Detect which cell encompasses the target text, then output its (x, y) center coordinate. 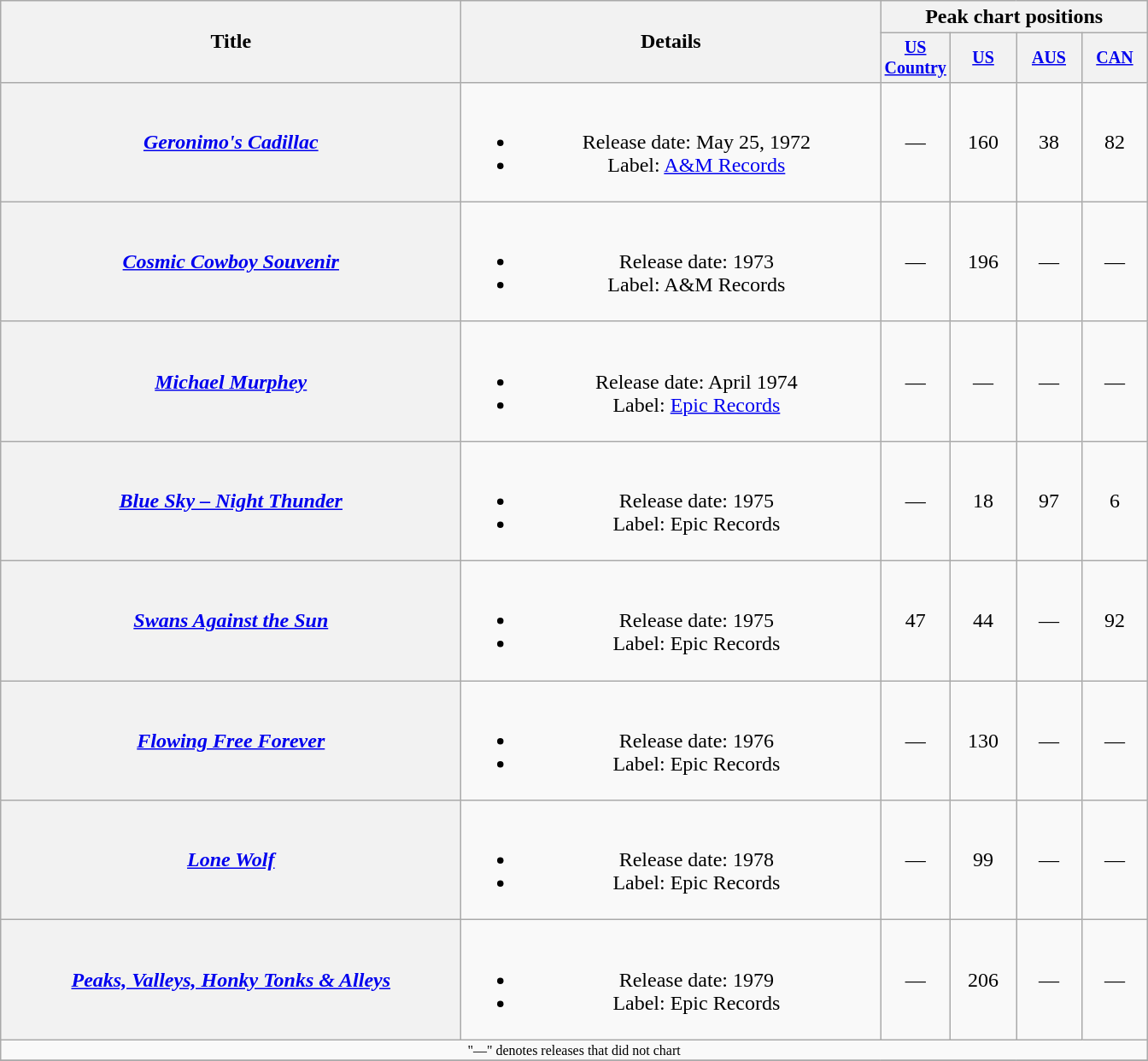
US (984, 58)
206 (984, 980)
92 (1114, 621)
US Country (916, 58)
82 (1114, 142)
Details (671, 42)
47 (916, 621)
130 (984, 741)
6 (1114, 501)
Release date: 1979Label: Epic Records (671, 980)
Michael Murphey (231, 381)
Flowing Free Forever (231, 741)
Cosmic Cowboy Souvenir (231, 261)
18 (984, 501)
Swans Against the Sun (231, 621)
196 (984, 261)
Peaks, Valleys, Honky Tonks & Alleys (231, 980)
"—" denotes releases that did not chart (574, 1050)
160 (984, 142)
97 (1049, 501)
38 (1049, 142)
Lone Wolf (231, 860)
Release date: May 25, 1972Label: A&M Records (671, 142)
99 (984, 860)
Release date: April 1974Label: Epic Records (671, 381)
Release date: 1976Label: Epic Records (671, 741)
CAN (1114, 58)
Blue Sky – Night Thunder (231, 501)
Release date: 1973Label: A&M Records (671, 261)
AUS (1049, 58)
Title (231, 42)
44 (984, 621)
Peak chart positions (1015, 17)
Geronimo's Cadillac (231, 142)
Release date: 1978Label: Epic Records (671, 860)
